Detect which cell encompasses the target text, then output its [X, Y] center coordinate. 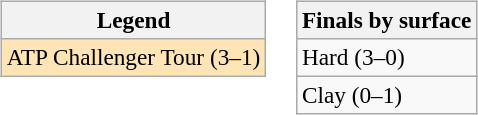
Clay (0–1) [387, 95]
Legend [133, 20]
Finals by surface [387, 20]
ATP Challenger Tour (3–1) [133, 57]
Hard (3–0) [387, 57]
